Return (x, y) of the center of cell containing provided text 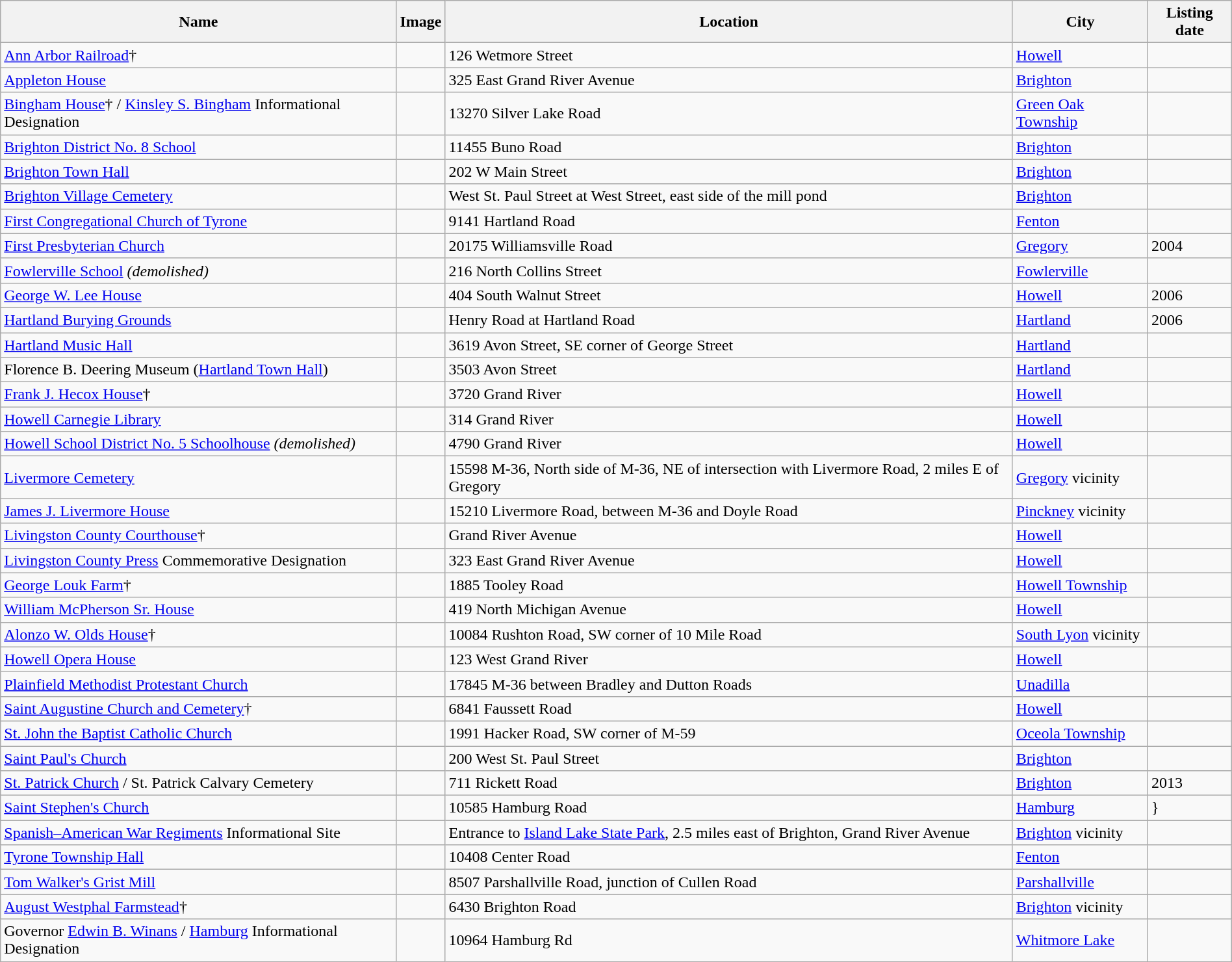
Livermore Cemetery (199, 477)
Location (729, 22)
Henry Road at Hartland Road (729, 320)
Grand River Avenue (729, 536)
Green Oak Township (1080, 113)
325 East Grand River Avenue (729, 80)
Name (199, 22)
Livingston County Press Commemorative Designation (199, 560)
Whitmore Lake (1080, 940)
Hartland Burying Grounds (199, 320)
15210 Livermore Road, between M-36 and Doyle Road (729, 511)
Parshallville (1080, 882)
Saint Augustine Church and Cemetery† (199, 708)
Gregory vicinity (1080, 477)
Saint Paul's Church (199, 759)
1991 Hacker Road, SW corner of M-59 (729, 733)
Oceola Township (1080, 733)
10585 Hamburg Road (729, 808)
4790 Grand River (729, 444)
Frank J. Hecox House† (199, 395)
August Westphal Farmstead† (199, 907)
Howell School District No. 5 Schoolhouse (demolished) (199, 444)
Bingham House† / Kinsley S. Bingham Informational Designation (199, 113)
Listing date (1189, 22)
Pinckney vicinity (1080, 511)
Ann Arbor Railroad† (199, 55)
Alonzo W. Olds House† (199, 634)
St. John the Baptist Catholic Church (199, 733)
First Congregational Church of Tyrone (199, 221)
419 North Michigan Avenue (729, 610)
Hamburg (1080, 808)
Howell Township (1080, 585)
Spanish–American War Regiments Informational Site (199, 833)
George Louk Farm† (199, 585)
10964 Hamburg Rd (729, 940)
Governor Edwin B. Winans / Hamburg Informational Designation (199, 940)
2013 (1189, 783)
6430 Brighton Road (729, 907)
Image (421, 22)
William McPherson Sr. House (199, 610)
6841 Faussett Road (729, 708)
3720 Grand River (729, 395)
1885 Tooley Road (729, 585)
City (1080, 22)
126 Wetmore Street (729, 55)
15598 M-36, North side of M-36, NE of intersection with Livermore Road, 2 miles E of Gregory (729, 477)
Unadilla (1080, 684)
St. Patrick Church / St. Patrick Calvary Cemetery (199, 783)
404 South Walnut Street (729, 295)
10084 Rushton Road, SW corner of 10 Mile Road (729, 634)
Livingston County Courthouse† (199, 536)
Plainfield Methodist Protestant Church (199, 684)
3503 Avon Street (729, 370)
8507 Parshallville Road, junction of Cullen Road (729, 882)
Brighton Town Hall (199, 172)
} (1189, 808)
323 East Grand River Avenue (729, 560)
South Lyon vicinity (1080, 634)
Gregory (1080, 246)
Brighton Village Cemetery (199, 196)
Appleton House (199, 80)
216 North Collins Street (729, 270)
123 West Grand River (729, 659)
20175 Williamsville Road (729, 246)
Howell Opera House (199, 659)
2004 (1189, 246)
10408 Center Road (729, 857)
13270 Silver Lake Road (729, 113)
Tyrone Township Hall (199, 857)
Entrance to Island Lake State Park, 2.5 miles east of Brighton, Grand River Avenue (729, 833)
George W. Lee House (199, 295)
Hartland Music Hall (199, 345)
17845 M-36 between Bradley and Dutton Roads (729, 684)
11455 Buno Road (729, 147)
Tom Walker's Grist Mill (199, 882)
Saint Stephen's Church (199, 808)
West St. Paul Street at West Street, east side of the mill pond (729, 196)
314 Grand River (729, 419)
Fowlerville School (demolished) (199, 270)
3619 Avon Street, SE corner of George Street (729, 345)
James J. Livermore House (199, 511)
9141 Hartland Road (729, 221)
First Presbyterian Church (199, 246)
Fowlerville (1080, 270)
Brighton District No. 8 School (199, 147)
711 Rickett Road (729, 783)
Florence B. Deering Museum (Hartland Town Hall) (199, 370)
Howell Carnegie Library (199, 419)
202 W Main Street (729, 172)
200 West St. Paul Street (729, 759)
